For the text-containing cell, return its midpoint in [X, Y] coordinate format. 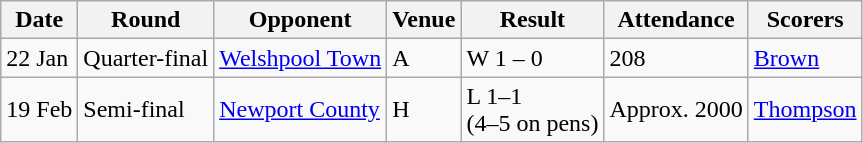
H [424, 110]
208 [676, 58]
22 Jan [40, 58]
Opponent [300, 20]
A [424, 58]
Approx. 2000 [676, 110]
Quarter-final [146, 58]
Venue [424, 20]
19 Feb [40, 110]
Brown [805, 58]
Scorers [805, 20]
Thompson [805, 110]
Semi-final [146, 110]
W 1 – 0 [532, 58]
L 1–1 (4–5 on pens) [532, 110]
Result [532, 20]
Round [146, 20]
Attendance [676, 20]
Newport County [300, 110]
Welshpool Town [300, 58]
Date [40, 20]
